Output the [x, y] coordinate of the center of the cell containing the given text.  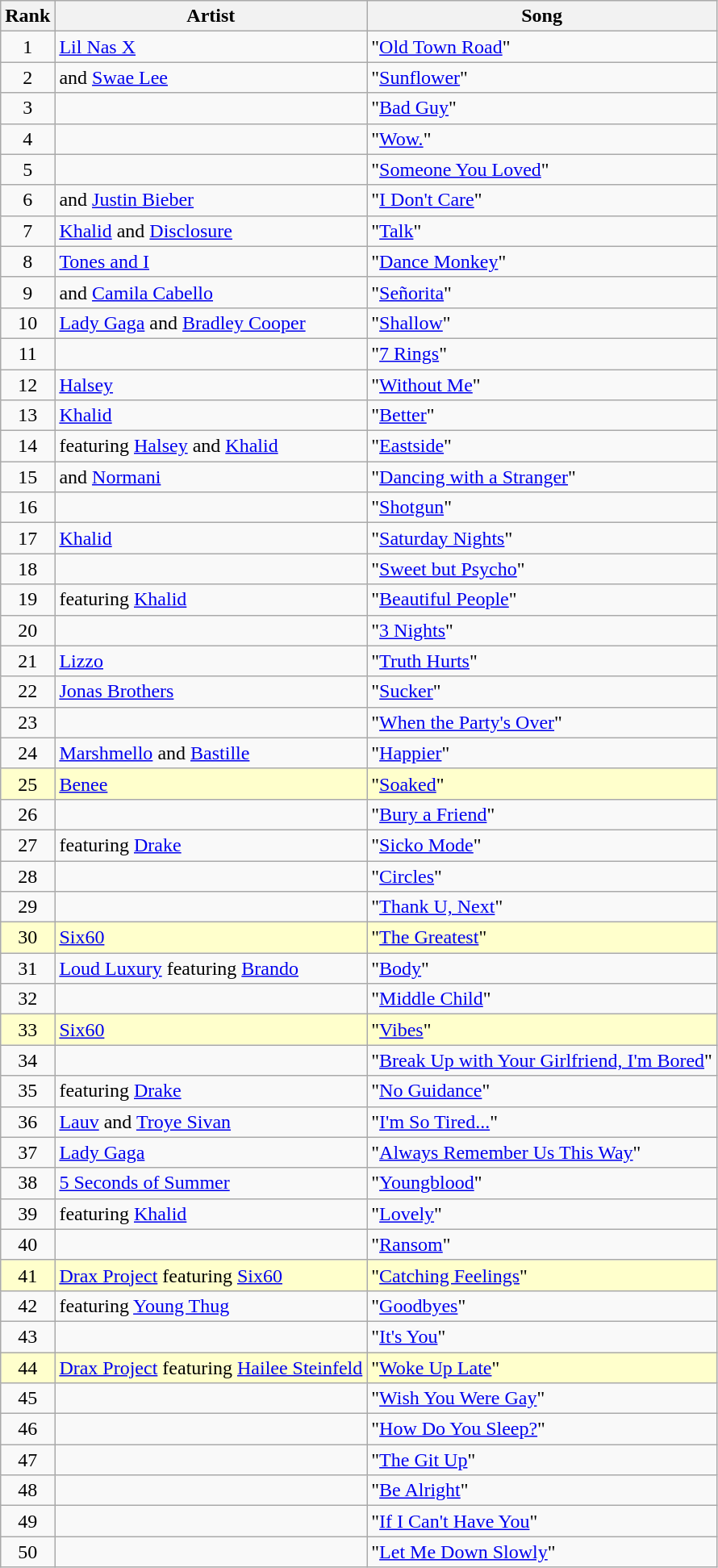
Drax Project featuring Hailee Steinfeld [211, 1368]
"Circles" [542, 876]
12 [27, 385]
Song [542, 16]
"Be Alright" [542, 1491]
45 [27, 1399]
37 [27, 1152]
Marshmello and Bastille [211, 753]
Khalid and Disclosure [211, 231]
"Middle Child" [542, 999]
Lil Nas X [211, 47]
46 [27, 1429]
and Camila Cabello [211, 292]
"Beautiful People" [542, 600]
23 [27, 722]
"Bad Guy" [542, 108]
"Señorita" [542, 292]
"Sucker" [542, 692]
20 [27, 630]
Lady Gaga and Bradley Cooper [211, 323]
16 [27, 508]
Halsey [211, 385]
Benee [211, 784]
Jonas Brothers [211, 692]
featuring Young Thug [211, 1306]
27 [27, 845]
31 [27, 968]
48 [27, 1491]
Lauv and Troye Sivan [211, 1122]
15 [27, 477]
32 [27, 999]
"Always Remember Us This Way" [542, 1152]
"The Greatest" [542, 938]
"Break Up with Your Girlfriend, I'm Bored" [542, 1060]
"Wow." [542, 139]
"Shotgun" [542, 508]
18 [27, 569]
40 [27, 1244]
"Wish You Were Gay" [542, 1399]
36 [27, 1122]
"The Git Up" [542, 1460]
Drax Project featuring Six60 [211, 1275]
47 [27, 1460]
"Youngblood" [542, 1183]
"Woke Up Late" [542, 1368]
and Normani [211, 477]
26 [27, 814]
39 [27, 1214]
"Saturday Nights" [542, 538]
5 [27, 169]
1 [27, 47]
"Ransom" [542, 1244]
Tones and I [211, 261]
"If I Can't Have You" [542, 1521]
43 [27, 1336]
"Without Me" [542, 385]
"Happier" [542, 753]
"Sweet but Psycho" [542, 569]
"Eastside" [542, 446]
"No Guidance" [542, 1091]
Rank [27, 16]
"Someone You Loved" [542, 169]
19 [27, 600]
6 [27, 200]
49 [27, 1521]
30 [27, 938]
25 [27, 784]
34 [27, 1060]
"Let Me Down Slowly" [542, 1552]
"I Don't Care" [542, 200]
11 [27, 353]
"Lovely" [542, 1214]
22 [27, 692]
"Bury a Friend" [542, 814]
35 [27, 1091]
14 [27, 446]
and Justin Bieber [211, 200]
44 [27, 1368]
"I'm So Tired..." [542, 1122]
Artist [211, 16]
38 [27, 1183]
5 Seconds of Summer [211, 1183]
"Talk" [542, 231]
41 [27, 1275]
7 [27, 231]
3 [27, 108]
17 [27, 538]
21 [27, 661]
"Dancing with a Stranger" [542, 477]
29 [27, 907]
"Old Town Road" [542, 47]
33 [27, 1030]
"3 Nights" [542, 630]
"Vibes" [542, 1030]
"Body" [542, 968]
"Better" [542, 416]
"Catching Feelings" [542, 1275]
"Dance Monkey" [542, 261]
Lady Gaga [211, 1152]
"Soaked" [542, 784]
24 [27, 753]
"Goodbyes" [542, 1306]
28 [27, 876]
4 [27, 139]
50 [27, 1552]
featuring Halsey and Khalid [211, 446]
and Swae Lee [211, 77]
"Sunflower" [542, 77]
2 [27, 77]
9 [27, 292]
Loud Luxury featuring Brando [211, 968]
"Shallow" [542, 323]
"It's You" [542, 1336]
Lizzo [211, 661]
"7 Rings" [542, 353]
13 [27, 416]
"Sicko Mode" [542, 845]
"When the Party's Over" [542, 722]
"Truth Hurts" [542, 661]
10 [27, 323]
42 [27, 1306]
"How Do You Sleep?" [542, 1429]
8 [27, 261]
"Thank U, Next" [542, 907]
